Find where the given text appears and provide that cell's center as [X, Y] coordinate. 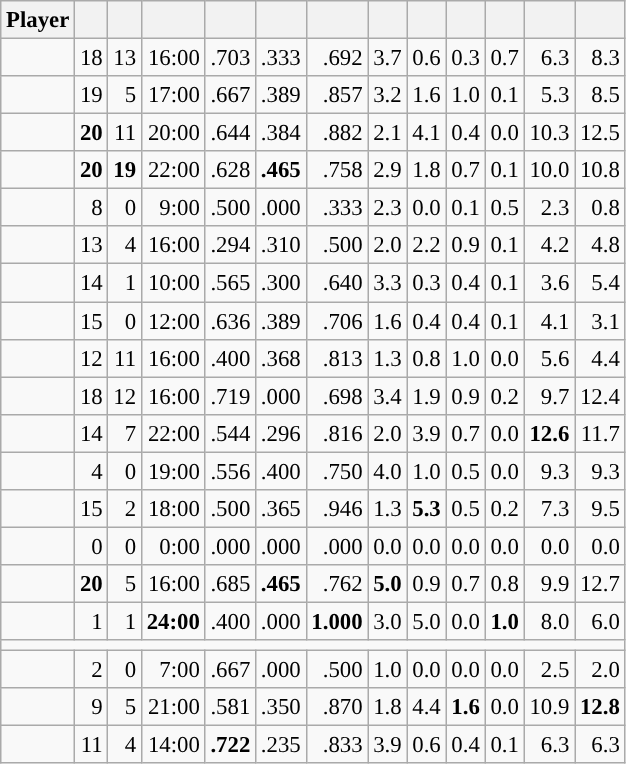
9.5 [600, 509]
12.6 [549, 433]
4.2 [549, 245]
18:00 [173, 509]
9:00 [173, 208]
1.000 [337, 621]
10:00 [173, 283]
14:00 [173, 745]
.813 [337, 358]
12:00 [173, 321]
12.8 [600, 707]
2.1 [388, 133]
.946 [337, 509]
0:00 [173, 546]
3.2 [388, 95]
.365 [281, 509]
.706 [337, 321]
9.9 [549, 584]
.750 [337, 471]
.556 [230, 471]
.698 [337, 396]
8.0 [549, 621]
6.0 [600, 621]
.640 [337, 283]
3.6 [549, 283]
.300 [281, 283]
.581 [230, 707]
.762 [337, 584]
10.8 [600, 170]
12.4 [600, 396]
7 [124, 433]
3.4 [388, 396]
5.6 [549, 358]
3.7 [388, 58]
.719 [230, 396]
21:00 [173, 707]
.350 [281, 707]
2.5 [549, 670]
.310 [281, 245]
.294 [230, 245]
Player [38, 20]
.235 [281, 745]
19:00 [173, 471]
11.7 [600, 433]
2.2 [426, 245]
.685 [230, 584]
.644 [230, 133]
.722 [230, 745]
17:00 [173, 95]
12.7 [600, 584]
4.8 [600, 245]
4.0 [388, 471]
.882 [337, 133]
8 [92, 208]
.833 [337, 745]
9.7 [549, 396]
2.9 [388, 170]
.384 [281, 133]
.636 [230, 321]
.692 [337, 58]
.758 [337, 170]
.628 [230, 170]
.857 [337, 95]
3.3 [388, 283]
.565 [230, 283]
.368 [281, 358]
3.1 [600, 321]
.703 [230, 58]
10.3 [549, 133]
.544 [230, 433]
3.0 [388, 621]
1.9 [426, 396]
.296 [281, 433]
5.4 [600, 283]
.816 [337, 433]
8.3 [600, 58]
10.0 [549, 170]
10.9 [549, 707]
8.5 [600, 95]
.870 [337, 707]
24:00 [173, 621]
7:00 [173, 670]
12.5 [600, 133]
9 [92, 707]
20:00 [173, 133]
7.3 [549, 509]
